Output the [x, y] coordinate of the center of the cell containing the given text.  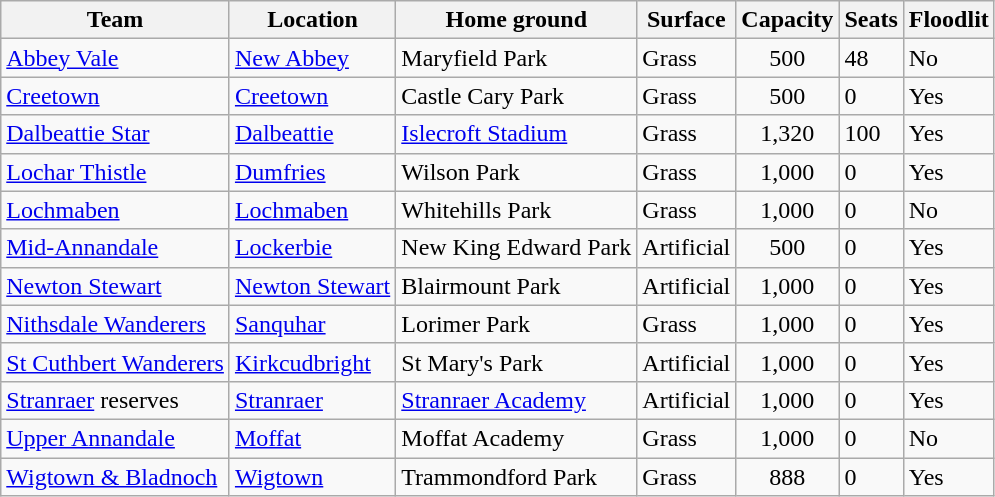
Wilson Park [516, 172]
Seats [871, 20]
1,320 [788, 134]
Stranraer [312, 400]
Kirkcudbright [312, 362]
St Mary's Park [516, 362]
100 [871, 134]
Wigtown [312, 477]
Mid-Annandale [116, 248]
Nithsdale Wanderers [116, 324]
Lorimer Park [516, 324]
Lochar Thistle [116, 172]
Maryfield Park [516, 58]
Stranraer Academy [516, 400]
Team [116, 20]
Sanquhar [312, 324]
Whitehills Park [516, 210]
48 [871, 58]
Capacity [788, 20]
Lockerbie [312, 248]
Islecroft Stadium [516, 134]
Location [312, 20]
Blairmount Park [516, 286]
Home ground [516, 20]
St Cuthbert Wanderers [116, 362]
Floodlit [948, 20]
Stranraer reserves [116, 400]
Upper Annandale [116, 438]
Surface [686, 20]
New Abbey [312, 58]
Moffat Academy [516, 438]
Abbey Vale [116, 58]
Castle Cary Park [516, 96]
Dalbeattie [312, 134]
New King Edward Park [516, 248]
Dalbeattie Star [116, 134]
Wigtown & Bladnoch [116, 477]
Dumfries [312, 172]
888 [788, 477]
Trammondford Park [516, 477]
Moffat [312, 438]
